Identify which cell holds the provided text, then report its (X, Y) central coordinate. 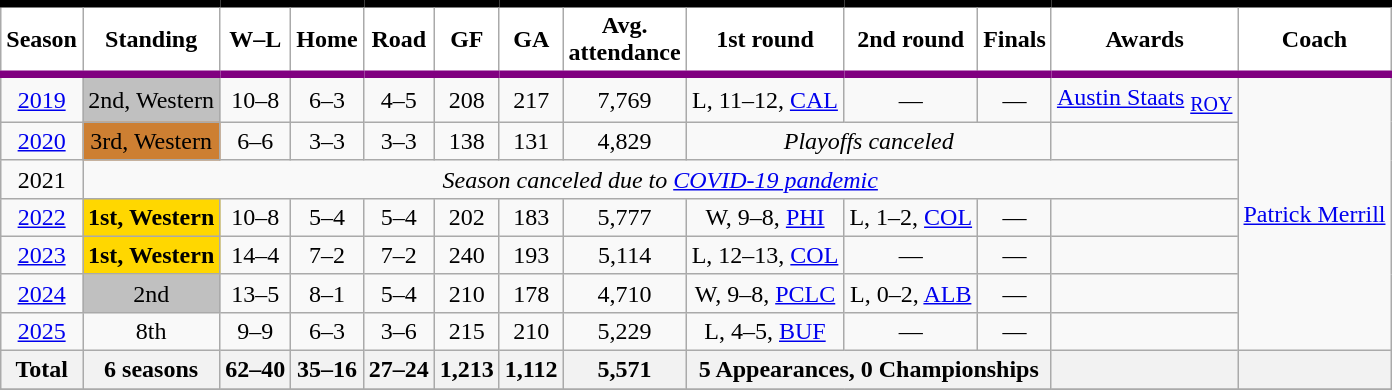
5,114 (624, 255)
27–24 (398, 370)
Avg.attendance (624, 40)
Finals (1015, 40)
Season canceled due to COVID-19 pandemic (660, 179)
131 (531, 141)
GA (531, 40)
Total (42, 370)
W, 9–8, PHI (765, 217)
Austin Staats ROY (1144, 98)
L, 12–13, COL (765, 255)
6–6 (256, 141)
2021 (42, 179)
202 (466, 217)
1st round (765, 40)
L, 0–2, ALB (911, 293)
Home (327, 40)
240 (466, 255)
L, 11–12, CAL (765, 98)
193 (531, 255)
3rd, Western (150, 141)
183 (531, 217)
2024 (42, 293)
Season (42, 40)
Road (398, 40)
Awards (1144, 40)
4,710 (624, 293)
35–16 (327, 370)
2nd (150, 293)
2019 (42, 98)
5,777 (624, 217)
3–6 (398, 331)
5 Appearances, 0 Championships (868, 370)
2025 (42, 331)
Playoffs canceled (868, 141)
138 (466, 141)
Patrick Merrill (1314, 213)
215 (466, 331)
1,112 (531, 370)
4,829 (624, 141)
L, 4–5, BUF (765, 331)
178 (531, 293)
8–1 (327, 293)
Standing (150, 40)
4–5 (398, 98)
13–5 (256, 293)
5,571 (624, 370)
W, 9–8, PCLC (765, 293)
208 (466, 98)
7,769 (624, 98)
9–9 (256, 331)
217 (531, 98)
6 seasons (150, 370)
GF (466, 40)
Coach (1314, 40)
2nd round (911, 40)
14–4 (256, 255)
L, 1–2, COL (911, 217)
5,229 (624, 331)
62–40 (256, 370)
2023 (42, 255)
2020 (42, 141)
8th (150, 331)
2nd, Western (150, 98)
2022 (42, 217)
1,213 (466, 370)
W–L (256, 40)
